Return the [X, Y] coordinate for the center point of the cell that contains the specified text.  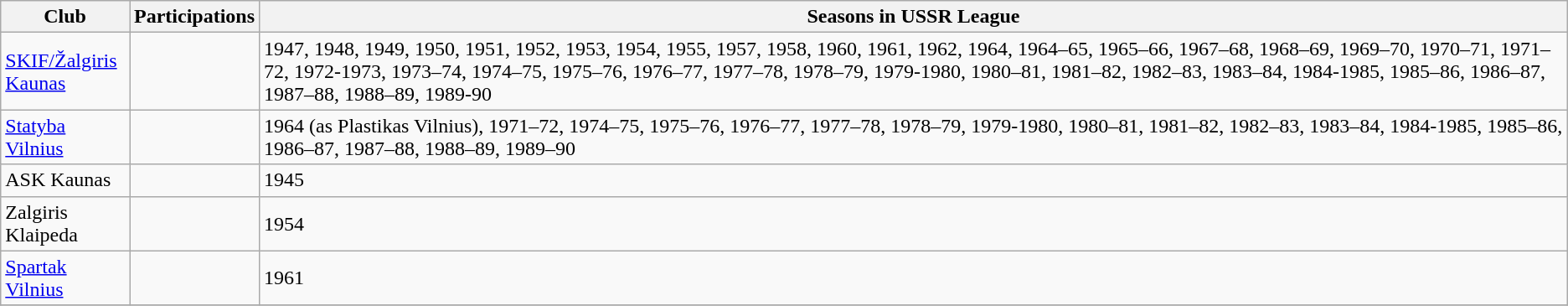
1961 [914, 278]
Spartak Vilnius [65, 278]
Club [65, 17]
Zalgiris Klaipeda [65, 223]
1954 [914, 223]
ASK Kaunas [65, 180]
Seasons in USSR League [914, 17]
1945 [914, 180]
SKIF/Žalgiris Kaunas [65, 71]
Participations [194, 17]
Statyba Vilnius [65, 137]
